Locate the cell with the specified text and output its (x, y) center coordinate. 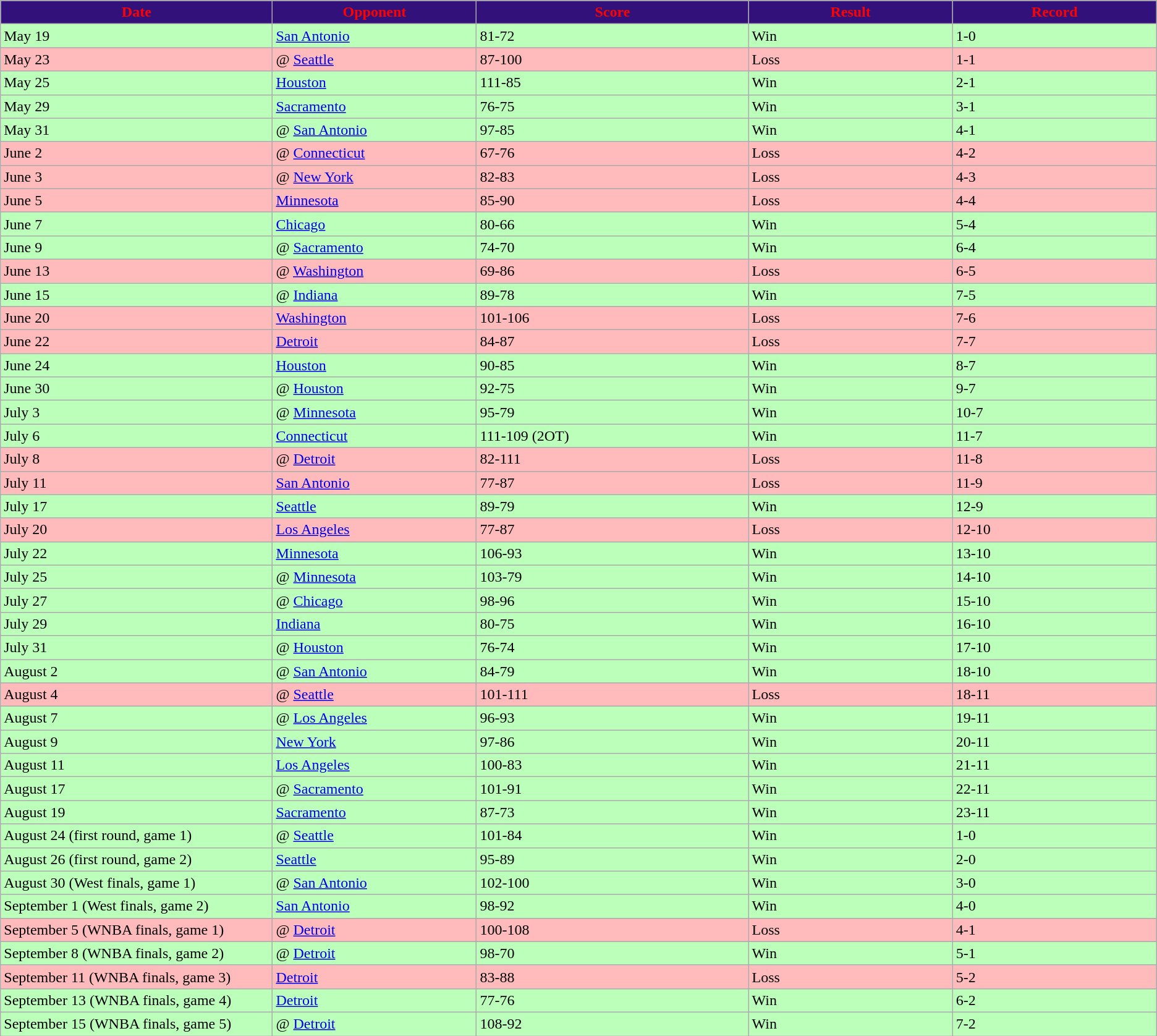
August 4 (137, 695)
September 13 (WNBA finals, game 4) (137, 1000)
May 29 (137, 106)
September 5 (WNBA finals, game 1) (137, 930)
8-7 (1054, 365)
69-86 (612, 271)
4-2 (1054, 153)
August 9 (137, 742)
98-70 (612, 953)
August 26 (first round, game 2) (137, 859)
June 7 (137, 224)
98-92 (612, 906)
July 17 (137, 506)
@ Indiana (375, 295)
89-79 (612, 506)
Washington (375, 318)
84-87 (612, 342)
100-108 (612, 930)
101-84 (612, 836)
22-11 (1054, 789)
23-11 (1054, 812)
18-10 (1054, 671)
August 2 (137, 671)
May 23 (137, 59)
August 30 (West finals, game 1) (137, 883)
101-106 (612, 318)
6-5 (1054, 271)
Date (137, 12)
June 13 (137, 271)
Connecticut (375, 436)
98-96 (612, 600)
67-76 (612, 153)
4-3 (1054, 177)
June 22 (137, 342)
2-0 (1054, 859)
6-2 (1054, 1000)
5-4 (1054, 224)
July 25 (137, 577)
97-85 (612, 130)
June 24 (137, 365)
87-100 (612, 59)
83-88 (612, 977)
June 30 (137, 389)
@ New York (375, 177)
85-90 (612, 200)
103-79 (612, 577)
@ Connecticut (375, 153)
11-9 (1054, 483)
20-11 (1054, 742)
74-70 (612, 247)
101-111 (612, 695)
89-78 (612, 295)
16-10 (1054, 624)
1-1 (1054, 59)
6-4 (1054, 247)
Chicago (375, 224)
7-7 (1054, 342)
97-86 (612, 742)
July 22 (137, 553)
14-10 (1054, 577)
82-83 (612, 177)
5-2 (1054, 977)
July 27 (137, 600)
July 29 (137, 624)
August 11 (137, 765)
4-0 (1054, 906)
July 6 (137, 436)
77-76 (612, 1000)
September 1 (West finals, game 2) (137, 906)
9-7 (1054, 389)
3-0 (1054, 883)
June 3 (137, 177)
3-1 (1054, 106)
19-11 (1054, 718)
100-83 (612, 765)
101-91 (612, 789)
May 31 (137, 130)
92-75 (612, 389)
90-85 (612, 365)
July 3 (137, 412)
18-11 (1054, 695)
August 7 (137, 718)
108-92 (612, 1024)
80-66 (612, 224)
95-79 (612, 412)
August 17 (137, 789)
@ Los Angeles (375, 718)
84-79 (612, 671)
95-89 (612, 859)
102-100 (612, 883)
4-4 (1054, 200)
September 8 (WNBA finals, game 2) (137, 953)
June 15 (137, 295)
Record (1054, 12)
July 11 (137, 483)
7-5 (1054, 295)
76-74 (612, 647)
September 15 (WNBA finals, game 5) (137, 1024)
September 11 (WNBA finals, game 3) (137, 977)
10-7 (1054, 412)
13-10 (1054, 553)
7-6 (1054, 318)
80-75 (612, 624)
May 19 (137, 36)
12-9 (1054, 506)
June 9 (137, 247)
17-10 (1054, 647)
11-7 (1054, 436)
June 20 (137, 318)
111-85 (612, 83)
August 24 (first round, game 1) (137, 836)
May 25 (137, 83)
11-8 (1054, 459)
82-111 (612, 459)
July 8 (137, 459)
July 31 (137, 647)
106-93 (612, 553)
21-11 (1054, 765)
96-93 (612, 718)
New York (375, 742)
76-75 (612, 106)
Score (612, 12)
7-2 (1054, 1024)
5-1 (1054, 953)
Opponent (375, 12)
81-72 (612, 36)
August 19 (137, 812)
15-10 (1054, 600)
2-1 (1054, 83)
Result (850, 12)
July 20 (137, 530)
June 5 (137, 200)
Indiana (375, 624)
June 2 (137, 153)
@ Chicago (375, 600)
111-109 (2OT) (612, 436)
87-73 (612, 812)
12-10 (1054, 530)
@ Washington (375, 271)
